For the text-containing cell, return its midpoint in (x, y) coordinate format. 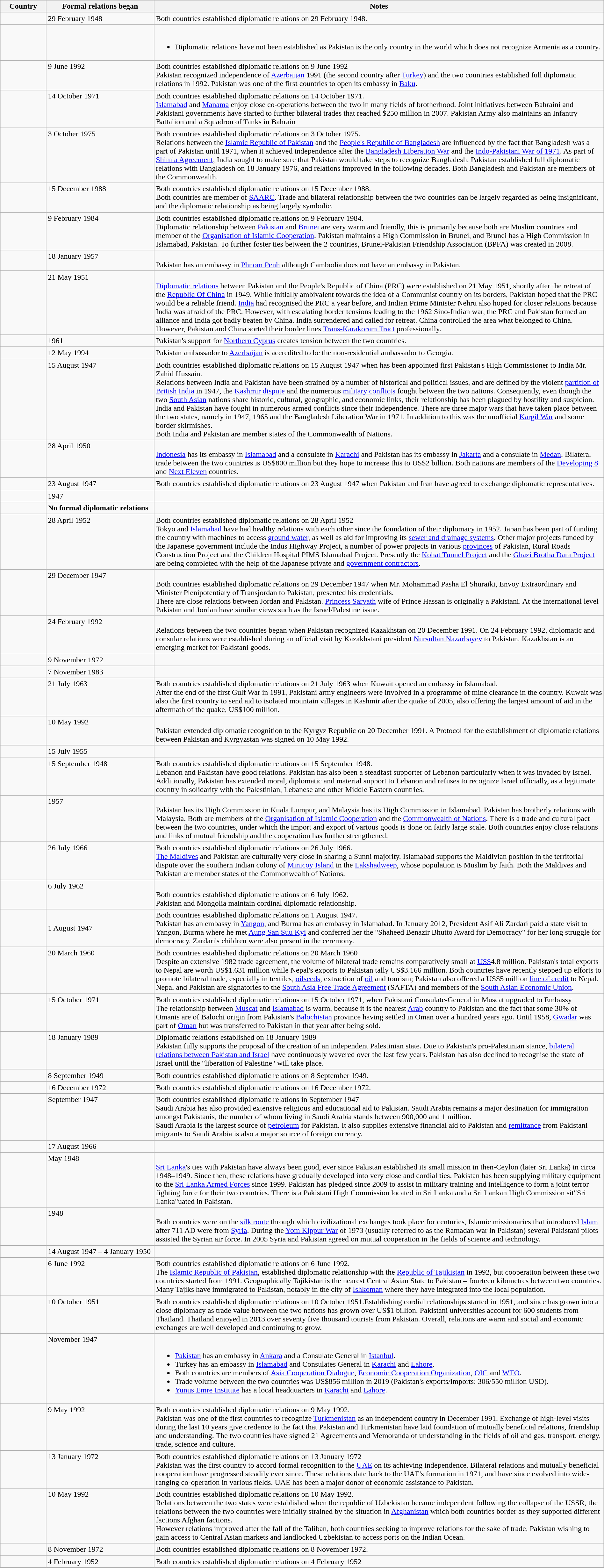
21 May 1951 (100, 303)
9 February 1984 (100, 231)
Country (23, 6)
Both countries established diplomatic relations on 16 December 1972. (379, 1088)
16 December 1972 (100, 1088)
15 August 1947 (100, 399)
12 May 1994 (100, 353)
28 April 1952 (100, 542)
Both countries established diplomatic relations on 29 February 1948. (379, 18)
Formal relations began (100, 6)
4 February 1952 (100, 1562)
May 1948 (100, 1180)
1947 (100, 496)
28 April 1950 (100, 459)
9 November 1972 (100, 660)
Both countries established diplomatic relations on 23 August 1947 when Pakistan and Iran have agreed to exchange diplomatic representatives. (379, 484)
1 August 1947 (100, 928)
1957 (100, 818)
1961 (100, 341)
15 September 1948 (100, 776)
September 1947 (100, 1117)
15 December 1988 (100, 198)
Pakistan's support for Northern Cyprus creates tension between the two countries. (379, 341)
Pakistan has an embassy in Phnom Penh although Cambodia does not have an embassy in Pakistan. (379, 261)
9 May 1992 (100, 1427)
6 June 1992 (100, 1276)
29 February 1948 (100, 18)
26 July 1966 (100, 861)
13 January 1972 (100, 1469)
14 October 1971 (100, 109)
15 October 1971 (100, 1012)
23 August 1947 (100, 484)
Both countries established diplomatic relations on 8 September 1949. (379, 1075)
1948 (100, 1226)
9 June 1992 (100, 75)
8 November 1972 (100, 1550)
29 December 1947 (100, 593)
18 January 1989 (100, 1051)
18 January 1957 (100, 261)
7 November 1983 (100, 672)
Both countries established diplomatic relations on 4 February 1952 (379, 1562)
Diplomatic relations have not been established as Pakistan is the only country in the world which does not recognize Armenia as a country. (379, 43)
Both countries established diplomatic relations on 6 July 1962.Pakistan and Mongolia maintain cordinal diplomatic relationship. (379, 895)
Notes (379, 6)
3 October 1975 (100, 155)
6 July 1962 (100, 895)
20 March 1960 (100, 970)
10 October 1951 (100, 1314)
Both countries established diplomatic relations on 8 November 1972. (379, 1550)
No formal diplomatic relations (100, 508)
21 July 1963 (100, 697)
24 February 1992 (100, 635)
15 July 1955 (100, 751)
November 1947 (100, 1369)
14 August 1947 – 4 January 1950 (100, 1251)
Pakistan ambassador to Azerbaijan is accredited to be the non-residential ambassador to Georgia. (379, 353)
8 September 1949 (100, 1075)
17 August 1966 (100, 1146)
